Determine the (X, Y) coordinate at the center of the cell enclosing the given text.  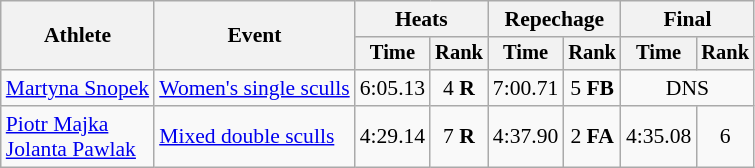
Repechage (554, 19)
2 FA (592, 136)
Athlete (78, 36)
Heats (422, 19)
Martyna Snopek (78, 88)
6:05.13 (392, 88)
4:29.14 (392, 136)
5 FB (592, 88)
4:35.08 (658, 136)
DNS (688, 88)
4 R (459, 88)
Final (688, 19)
Event (254, 36)
7 R (459, 136)
Mixed double sculls (254, 136)
4:37.90 (526, 136)
6 (725, 136)
Piotr Majka Jolanta Pawlak (78, 136)
Women's single sculls (254, 88)
7:00.71 (526, 88)
